Locate the cell with the specified text and output its [x, y] center coordinate. 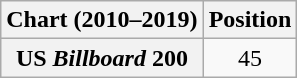
Position [250, 20]
45 [250, 58]
US Billboard 200 [102, 58]
Chart (2010–2019) [102, 20]
